Provide the (X, Y) coordinate of the cell's center where the given text is located.  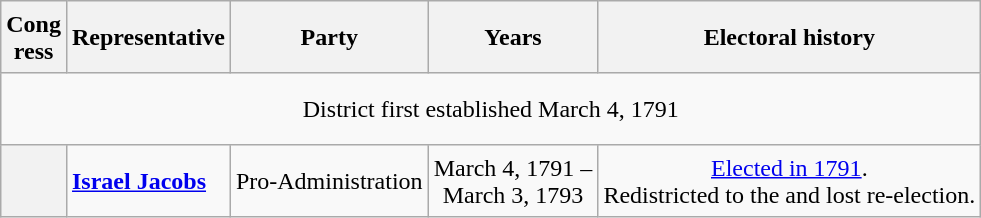
Electoral history (790, 37)
Party (329, 37)
Elected in 1791.Redistricted to the and lost re-election. (790, 181)
March 4, 1791 –March 3, 1793 (513, 181)
Years (513, 37)
Israel Jacobs (148, 181)
District first established March 4, 1791 (491, 109)
Representative (148, 37)
Pro-Administration (329, 181)
Congress (34, 37)
